Pinpoint the cell where the given text exists, returning its [X, Y] midpoint coordinate. 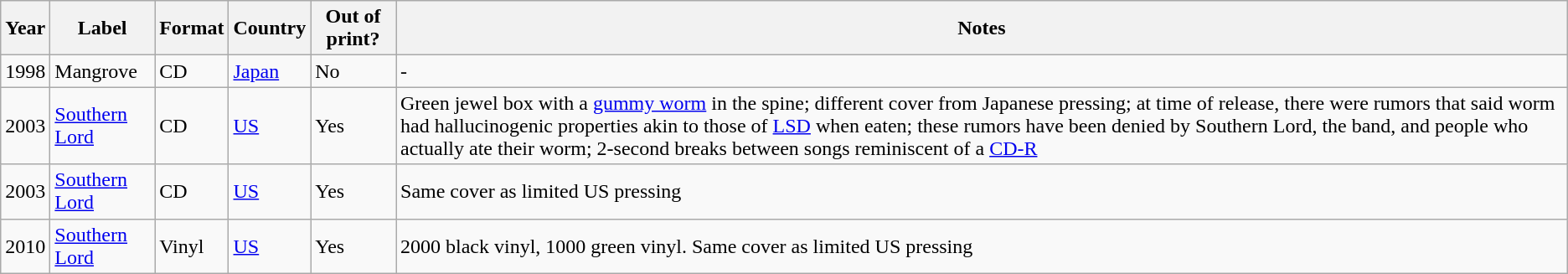
Year [25, 28]
Label [102, 28]
Vinyl [192, 246]
Same cover as limited US pressing [982, 191]
Mangrove [102, 71]
- [982, 71]
Country [270, 28]
Out of print? [353, 28]
2000 black vinyl, 1000 green vinyl. Same cover as limited US pressing [982, 246]
1998 [25, 71]
Japan [270, 71]
No [353, 71]
Format [192, 28]
2010 [25, 246]
Notes [982, 28]
